Search for the cell housing the specified text and yield its (x, y) center coordinate. 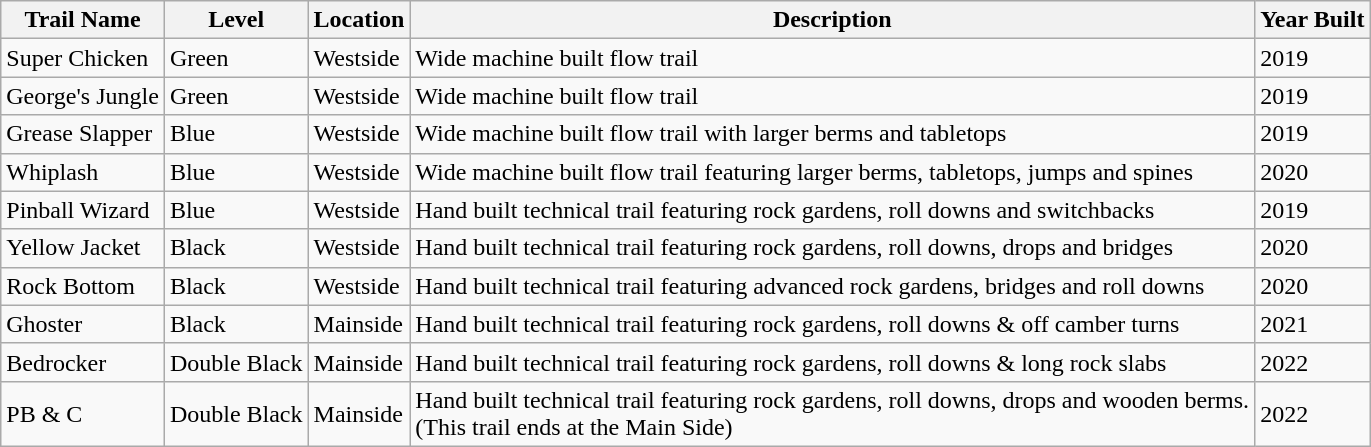
Trail Name (83, 20)
George's Jungle (83, 96)
Wide machine built flow trail featuring larger berms, tabletops, jumps and spines (832, 172)
Hand built technical trail featuring rock gardens, roll downs and switchbacks (832, 210)
2021 (1312, 324)
Whiplash (83, 172)
Hand built technical trail featuring rock gardens, roll downs & long rock slabs (832, 362)
Super Chicken (83, 58)
Yellow Jacket (83, 248)
Ghoster (83, 324)
Location (359, 20)
Level (236, 20)
Hand built technical trail featuring rock gardens, roll downs, drops and bridges (832, 248)
Grease Slapper (83, 134)
Year Built (1312, 20)
Hand built technical trail featuring advanced rock gardens, bridges and roll downs (832, 286)
Bedrocker (83, 362)
Wide machine built flow trail with larger berms and tabletops (832, 134)
Description (832, 20)
PB & C (83, 414)
Rock Bottom (83, 286)
Hand built technical trail featuring rock gardens, roll downs & off camber turns (832, 324)
Hand built technical trail featuring rock gardens, roll downs, drops and wooden berms.(This trail ends at the Main Side) (832, 414)
Pinball Wizard (83, 210)
